Determine the (x, y) coordinate at the center of the cell enclosing the given text.  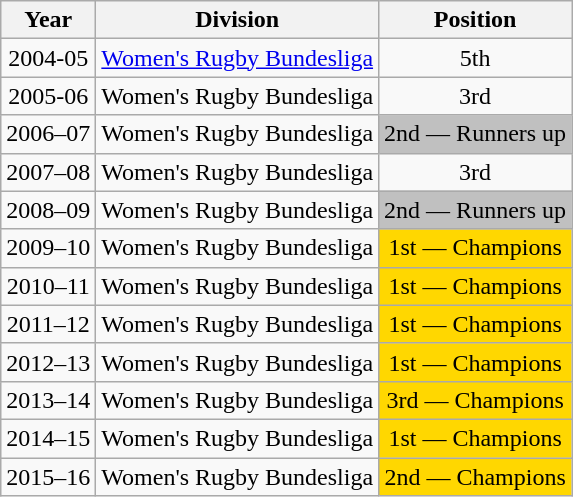
2014–15 (48, 438)
2005-06 (48, 96)
2015–16 (48, 477)
Position (476, 20)
2010–11 (48, 286)
Year (48, 20)
5th (476, 58)
2007–08 (48, 172)
2006–07 (48, 134)
Division (238, 20)
2004-05 (48, 58)
2008–09 (48, 210)
2011–12 (48, 324)
2nd — Champions (476, 477)
2012–13 (48, 362)
2013–14 (48, 400)
2009–10 (48, 248)
3rd — Champions (476, 400)
